Scan for the cell matching the given text and deliver its [X, Y] coordinate at center. 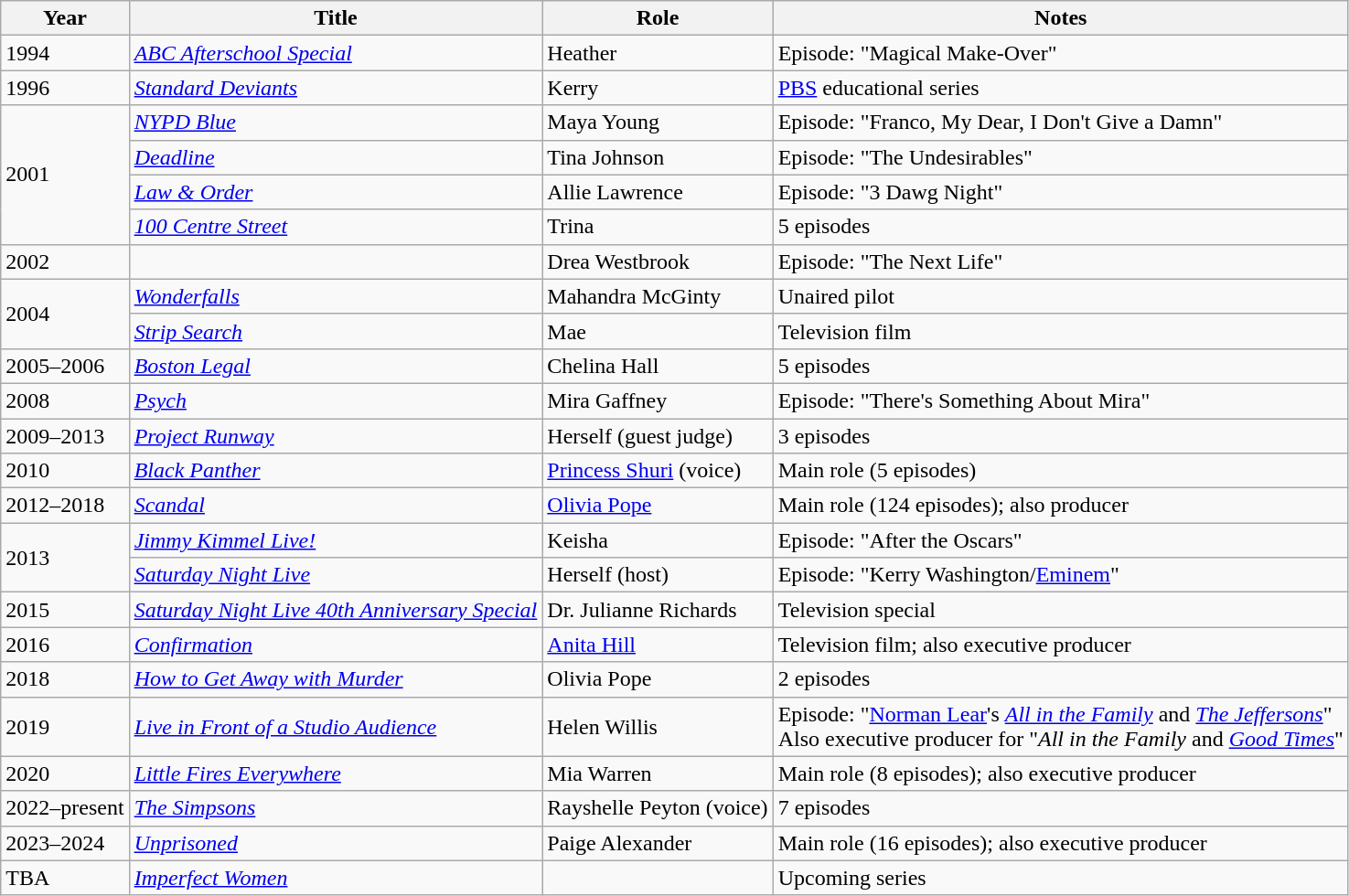
2005–2006 [65, 366]
Little Fires Everywhere [336, 773]
Scandal [336, 506]
Heather [658, 53]
Kerry [658, 88]
2001 [65, 175]
Episode: "After the Oscars" [1061, 540]
Saturday Night Live [336, 575]
Television special [1061, 610]
Main role (5 episodes) [1061, 471]
Main role (16 episodes); also executive producer [1061, 843]
7 episodes [1061, 808]
Deadline [336, 157]
Tina Johnson [658, 157]
2023–2024 [65, 843]
Episode: "The Undesirables" [1061, 157]
Notes [1061, 18]
2009–2013 [65, 436]
Episode: "The Next Life" [1061, 261]
Main role (124 episodes); also producer [1061, 506]
Rayshelle Peyton (voice) [658, 808]
Mahandra McGinty [658, 296]
Wonderfalls [336, 296]
NYPD Blue [336, 123]
Mia Warren [658, 773]
Dr. Julianne Richards [658, 610]
Jimmy Kimmel Live! [336, 540]
Black Panther [336, 471]
Herself (host) [658, 575]
Upcoming series [1061, 878]
Trina [658, 227]
Live in Front of a Studio Audience [336, 726]
Drea Westbrook [658, 261]
1994 [65, 53]
Boston Legal [336, 366]
Main role (8 episodes); also executive producer [1061, 773]
2015 [65, 610]
How to Get Away with Murder [336, 679]
Mira Gaffney [658, 400]
Herself (guest judge) [658, 436]
Saturday Night Live 40th Anniversary Special [336, 610]
2013 [65, 558]
Psych [336, 400]
2012–2018 [65, 506]
Princess Shuri (voice) [658, 471]
Television film [1061, 331]
Strip Search [336, 331]
The Simpsons [336, 808]
Anita Hill [658, 645]
2022–present [65, 808]
Project Runway [336, 436]
Chelina Hall [658, 366]
Title [336, 18]
Year [65, 18]
Imperfect Women [336, 878]
2002 [65, 261]
Episode: "3 Dawg Night" [1061, 192]
2019 [65, 726]
Allie Lawrence [658, 192]
Television film; also executive producer [1061, 645]
1996 [65, 88]
ABC Afterschool Special [336, 53]
Episode: "Franco, My Dear, I Don't Give a Damn" [1061, 123]
2016 [65, 645]
Unaired pilot [1061, 296]
2018 [65, 679]
Episode: "Magical Make-Over" [1061, 53]
Episode: "There's Something About Mira" [1061, 400]
Episode: "Kerry Washington/Eminem" [1061, 575]
Paige Alexander [658, 843]
Mae [658, 331]
Unprisoned [336, 843]
2010 [65, 471]
Confirmation [336, 645]
100 Centre Street [336, 227]
3 episodes [1061, 436]
2020 [65, 773]
2 episodes [1061, 679]
PBS educational series [1061, 88]
Helen Willis [658, 726]
Keisha [658, 540]
TBA [65, 878]
Role [658, 18]
Standard Deviants [336, 88]
Law & Order [336, 192]
Maya Young [658, 123]
Episode: "Norman Lear's All in the Family and The Jeffersons"Also executive producer for "All in the Family and Good Times" [1061, 726]
2004 [65, 314]
2008 [65, 400]
